For the text-containing cell, return its midpoint in (X, Y) coordinate format. 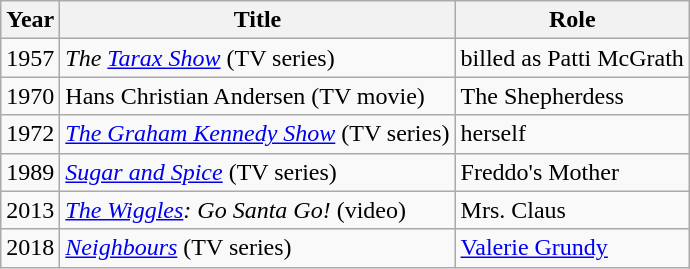
Role (572, 20)
1972 (30, 134)
1970 (30, 96)
The Wiggles: Go Santa Go! (video) (258, 210)
Year (30, 20)
Valerie Grundy (572, 248)
herself (572, 134)
The Shepherdess (572, 96)
1957 (30, 58)
Freddo's Mother (572, 172)
Title (258, 20)
billed as Patti McGrath (572, 58)
1989 (30, 172)
The Graham Kennedy Show (TV series) (258, 134)
The Tarax Show (TV series) (258, 58)
Mrs. Claus (572, 210)
Sugar and Spice (TV series) (258, 172)
Neighbours (TV series) (258, 248)
Hans Christian Andersen (TV movie) (258, 96)
2018 (30, 248)
2013 (30, 210)
